Determine the [x, y] coordinate at the center of the cell enclosing the given text.  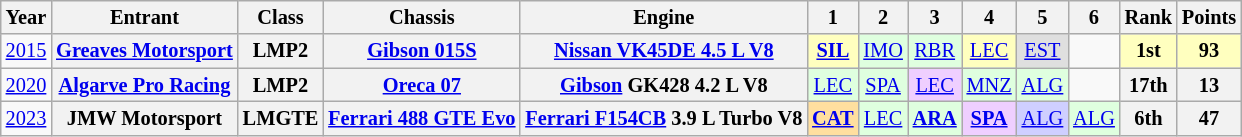
Greaves Motorsport [144, 51]
EST [1043, 51]
4 [990, 17]
SIL [832, 51]
13 [1209, 85]
ARA [935, 118]
Engine [664, 17]
2023 [26, 118]
93 [1209, 51]
2 [882, 17]
Oreca 07 [422, 85]
IMO [882, 51]
5 [1043, 17]
Rank [1148, 17]
3 [935, 17]
47 [1209, 118]
Nissan VK45DE 4.5 L V8 [664, 51]
2015 [26, 51]
6th [1148, 118]
Chassis [422, 17]
2020 [26, 85]
Gibson 015S [422, 51]
1 [832, 17]
Points [1209, 17]
1st [1148, 51]
6 [1094, 17]
MNZ [990, 85]
Gibson GK428 4.2 L V8 [664, 85]
RBR [935, 51]
CAT [832, 118]
Ferrari 488 GTE Evo [422, 118]
Ferrari F154CB 3.9 L Turbo V8 [664, 118]
17th [1148, 85]
Year [26, 17]
LMGTE [281, 118]
JMW Motorsport [144, 118]
Algarve Pro Racing [144, 85]
Entrant [144, 17]
Class [281, 17]
